Pinpoint the cell where the given text exists, returning its (X, Y) midpoint coordinate. 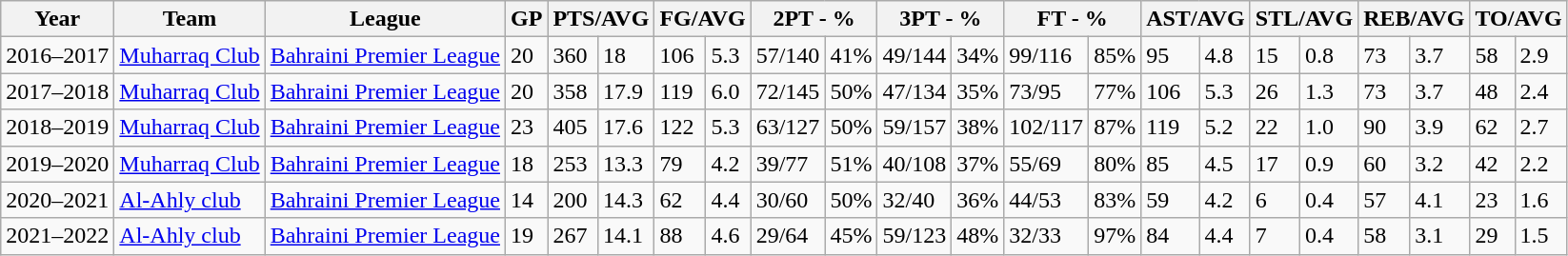
2019–2020 (57, 164)
39/77 (788, 164)
22 (1275, 128)
FT - % (1073, 19)
2018–2019 (57, 128)
37% (977, 164)
29 (1492, 236)
GP (526, 19)
3.9 (1440, 128)
267 (573, 236)
40/108 (915, 164)
15 (1275, 55)
13.3 (625, 164)
2.7 (1541, 128)
85 (1170, 164)
2020–2021 (57, 200)
405 (573, 128)
79 (680, 164)
1.3 (1330, 91)
TO/AVG (1518, 19)
35% (977, 91)
38% (977, 128)
FG/AVG (703, 19)
77% (1115, 91)
1.5 (1541, 236)
32/33 (1046, 236)
2PT - % (814, 19)
REB/AVG (1414, 19)
2.4 (1541, 91)
0.8 (1330, 55)
3.2 (1440, 164)
17.6 (625, 128)
7 (1275, 236)
14.1 (625, 236)
95 (1170, 55)
47/134 (915, 91)
Year (57, 19)
63/127 (788, 128)
5.2 (1225, 128)
358 (573, 91)
60 (1384, 164)
17.9 (625, 91)
AST/AVG (1196, 19)
57/140 (788, 55)
36% (977, 200)
360 (573, 55)
32/40 (915, 200)
73/95 (1046, 91)
2016–2017 (57, 55)
3.1 (1440, 236)
253 (573, 164)
97% (1115, 236)
48 (1492, 91)
3PT - % (941, 19)
45% (852, 236)
4.5 (1225, 164)
0.9 (1330, 164)
STL/AVG (1303, 19)
PTS/AVG (601, 19)
30/60 (788, 200)
59/123 (915, 236)
72/145 (788, 91)
80% (1115, 164)
49/144 (915, 55)
1.6 (1541, 200)
84 (1170, 236)
2017–2018 (57, 91)
2.9 (1541, 55)
87% (1115, 128)
122 (680, 128)
88 (680, 236)
200 (573, 200)
26 (1275, 91)
6 (1275, 200)
55/69 (1046, 164)
League (385, 19)
42 (1492, 164)
85% (1115, 55)
29/64 (788, 236)
4.1 (1440, 200)
34% (977, 55)
19 (526, 236)
17 (1275, 164)
1.0 (1330, 128)
4.8 (1225, 55)
48% (977, 236)
99/116 (1046, 55)
83% (1115, 200)
14 (526, 200)
59/157 (915, 128)
51% (852, 164)
102/117 (1046, 128)
2.2 (1541, 164)
Team (190, 19)
44/53 (1046, 200)
57 (1384, 200)
41% (852, 55)
59 (1170, 200)
14.3 (625, 200)
6.0 (728, 91)
90 (1384, 128)
2021–2022 (57, 236)
4.6 (728, 236)
